Extract the [x, y] coordinate from the center of the cell holding the provided text.  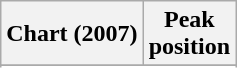
Chart (2007) [72, 34]
Peakposition [189, 34]
